Determine the [x, y] coordinate at the center of the cell enclosing the given text.  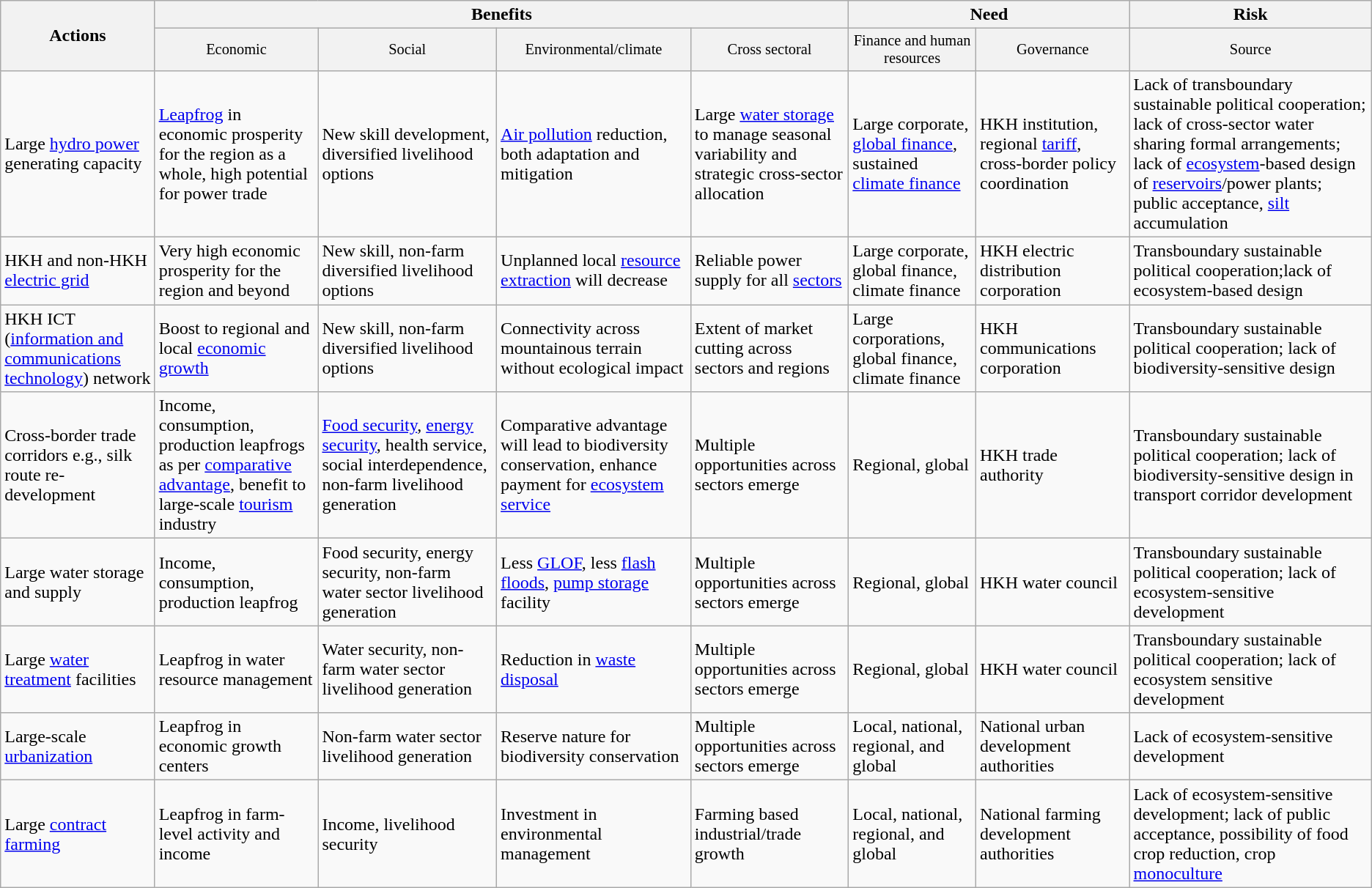
Non-farm water sector livelihood generation [407, 747]
Food security, energy security, non-farm water sector livelihood generation [407, 582]
Transboundary sustainable political cooperation; lack of biodiversity-sensitive design [1250, 349]
Large-scale urbanization [78, 747]
Income, consumption, production leapfrogs as per comparative advantage, benefit to large-scale tourism industry [236, 465]
National urban development authorities [1052, 747]
HKH electric distribution corporation [1052, 271]
Unplanned local resource extraction will decrease [594, 271]
HKH ICT (information and communications technology) network [78, 349]
Air pollution reduction, both adaptation and mitigation [594, 154]
Income, consumption, production leapfrog [236, 582]
Farming based industrial/trade growth [770, 834]
Finance and human resources [912, 50]
Leapfrog in economic growth centers [236, 747]
Large water treatment facilities [78, 670]
Food security, energy security, health service, social interdependence, non-farm livelihood generation [407, 465]
Environmental/climate [594, 50]
Transboundary sustainable political cooperation; lack of biodiversity-sensitive design in transport corridor development [1250, 465]
Large water storage to manage seasonal variability and strategic cross-sector allocation [770, 154]
HKH and non-HKH electric grid [78, 271]
Income, livelihood security [407, 834]
Leapfrog in water resource management [236, 670]
Actions [78, 36]
Need [989, 15]
Large corporations, global finance, climate finance [912, 349]
Extent of market cutting across sectors and regions [770, 349]
Very high economic prosperity for the region and beyond [236, 271]
Risk [1250, 15]
National farming development authorities [1052, 834]
Large contract farming [78, 834]
Large corporate, global finance, sustained climate finance [912, 154]
Transboundary sustainable political cooperation; lack of ecosystem sensitive development [1250, 670]
Reliable power supply for all sectors [770, 271]
Investment in environmental management [594, 834]
HKH communications corporation [1052, 349]
Lack of ecosystem-sensitive development [1250, 747]
HKH trade authority [1052, 465]
Connectivity across mountainous terrain without ecological impact [594, 349]
Cross sectoral [770, 50]
Boost to regional and local economic growth [236, 349]
Leapfrog in economic prosperity for the region as a whole, high potential for power trade [236, 154]
Cross-border trade corridors e.g., silk route re-development [78, 465]
New skill development, diversified livelihood options [407, 154]
Governance [1052, 50]
Transboundary sustainable political cooperation; lack of ecosystem-sensitive development [1250, 582]
Source [1250, 50]
Water security, non-farm water sector livelihood generation [407, 670]
Leapfrog in farm-level activity and income [236, 834]
Economic [236, 50]
Reserve nature for biodiversity conservation [594, 747]
Large hydro power generating capacity [78, 154]
Large corporate, global finance, climate finance [912, 271]
Social [407, 50]
Less GLOF, less flash floods, pump storage facility [594, 582]
Comparative advantage will lead to biodiversity conservation, enhance payment for ecosystem service [594, 465]
Benefits [501, 15]
Reduction in waste disposal [594, 670]
Transboundary sustainable political cooperation;lack of ecosystem-based design [1250, 271]
Lack of ecosystem-sensitive development; lack of public acceptance, possibility of food crop reduction, crop monoculture [1250, 834]
HKH institution, regional tariff, cross-border policy coordination [1052, 154]
Large water storage and supply [78, 582]
